Provide the (X, Y) coordinate of the cell's center where the given text is located.  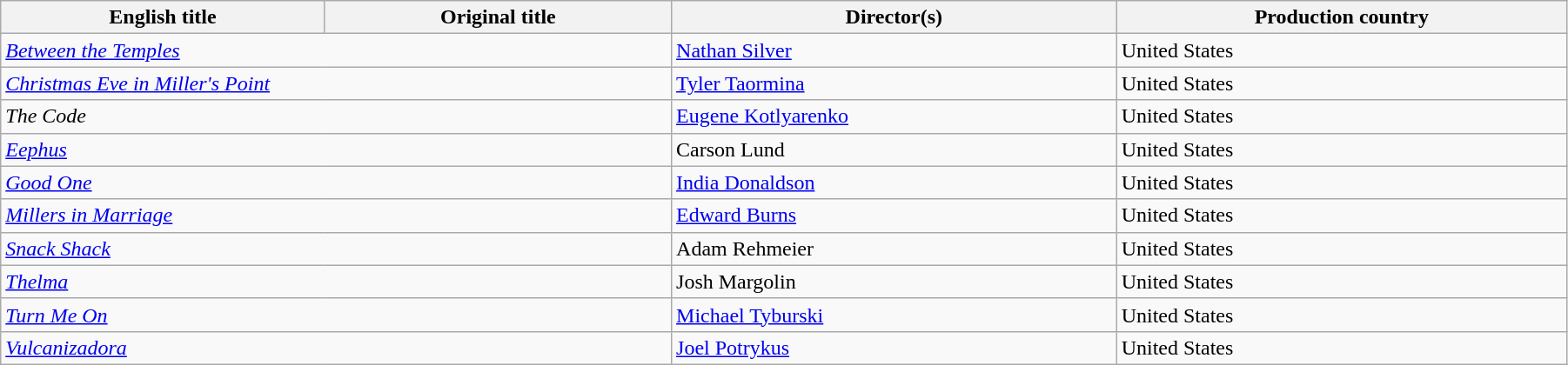
Josh Margolin (895, 282)
English title (163, 17)
Eugene Kotlyarenko (895, 116)
Edward Burns (895, 216)
Between the Temples (336, 50)
Carson Lund (895, 149)
Christmas Eve in Miller's Point (336, 83)
Director(s) (895, 17)
Original title (498, 17)
Adam Rehmeier (895, 249)
Thelma (336, 282)
Tyler Taormina (895, 83)
Turn Me On (336, 315)
The Code (336, 116)
Eephus (336, 149)
Joel Potrykus (895, 348)
Good One (336, 182)
Snack Shack (336, 249)
Nathan Silver (895, 50)
India Donaldson (895, 182)
Michael Tyburski (895, 315)
Vulcanizadora (336, 348)
Production country (1342, 17)
Millers in Marriage (336, 216)
